Locate the cell with the specified text and output its (X, Y) center coordinate. 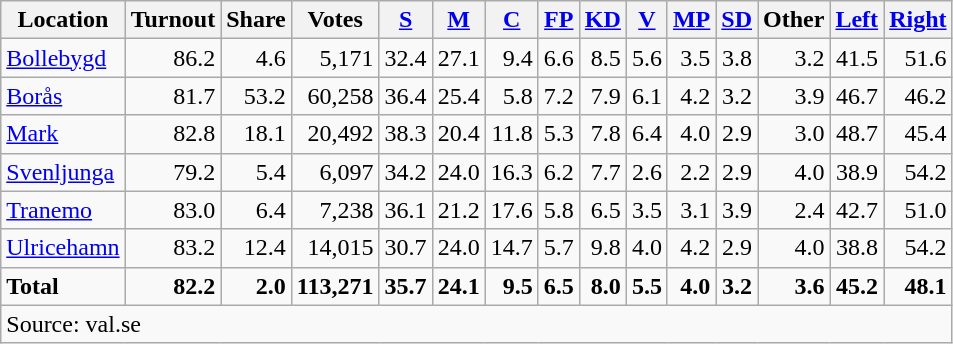
60,258 (335, 96)
5.7 (558, 248)
38.8 (857, 248)
17.6 (512, 210)
Right (918, 20)
5.5 (646, 286)
82.8 (173, 134)
113,271 (335, 286)
14.7 (512, 248)
81.7 (173, 96)
45.2 (857, 286)
48.7 (857, 134)
9.8 (602, 248)
20,492 (335, 134)
2.4 (794, 210)
21.2 (458, 210)
7.2 (558, 96)
48.1 (918, 286)
14,015 (335, 248)
C (512, 20)
41.5 (857, 58)
Total (63, 286)
Location (63, 20)
35.7 (406, 286)
79.2 (173, 172)
SD (737, 20)
32.4 (406, 58)
83.0 (173, 210)
42.7 (857, 210)
36.1 (406, 210)
8.0 (602, 286)
24.1 (458, 286)
45.4 (918, 134)
Borås (63, 96)
11.8 (512, 134)
7.7 (602, 172)
Left (857, 20)
2.2 (691, 172)
38.3 (406, 134)
86.2 (173, 58)
KD (602, 20)
46.7 (857, 96)
36.4 (406, 96)
S (406, 20)
3.1 (691, 210)
38.9 (857, 172)
51.0 (918, 210)
M (458, 20)
Mark (63, 134)
82.2 (173, 286)
2.0 (256, 286)
51.6 (918, 58)
Svenljunga (63, 172)
Tranemo (63, 210)
MP (691, 20)
6.2 (558, 172)
Source: val.se (476, 324)
7.9 (602, 96)
34.2 (406, 172)
9.4 (512, 58)
Other (794, 20)
4.6 (256, 58)
6.6 (558, 58)
18.1 (256, 134)
12.4 (256, 248)
20.4 (458, 134)
3.6 (794, 286)
Votes (335, 20)
FP (558, 20)
3.8 (737, 58)
46.2 (918, 96)
7.8 (602, 134)
5.3 (558, 134)
9.5 (512, 286)
3.0 (794, 134)
83.2 (173, 248)
Bollebygd (63, 58)
5,171 (335, 58)
16.3 (512, 172)
5.6 (646, 58)
30.7 (406, 248)
25.4 (458, 96)
Ulricehamn (63, 248)
7,238 (335, 210)
V (646, 20)
8.5 (602, 58)
27.1 (458, 58)
Share (256, 20)
6.1 (646, 96)
5.4 (256, 172)
Turnout (173, 20)
53.2 (256, 96)
6,097 (335, 172)
2.6 (646, 172)
